Identify which cell holds the provided text, then report its (x, y) central coordinate. 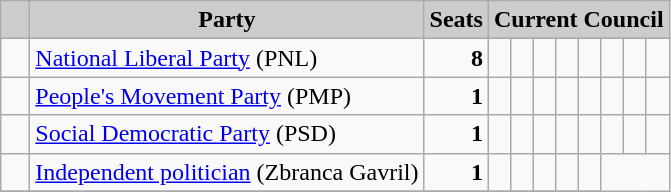
Social Democratic Party (PSD) (227, 134)
National Liberal Party (PNL) (227, 58)
Independent politician (Zbranca Gavril) (227, 172)
Seats (456, 20)
People's Movement Party (PMP) (227, 96)
8 (456, 58)
Current Council (578, 20)
Party (227, 20)
